Output the (x, y) coordinate of the center of the cell containing the given text.  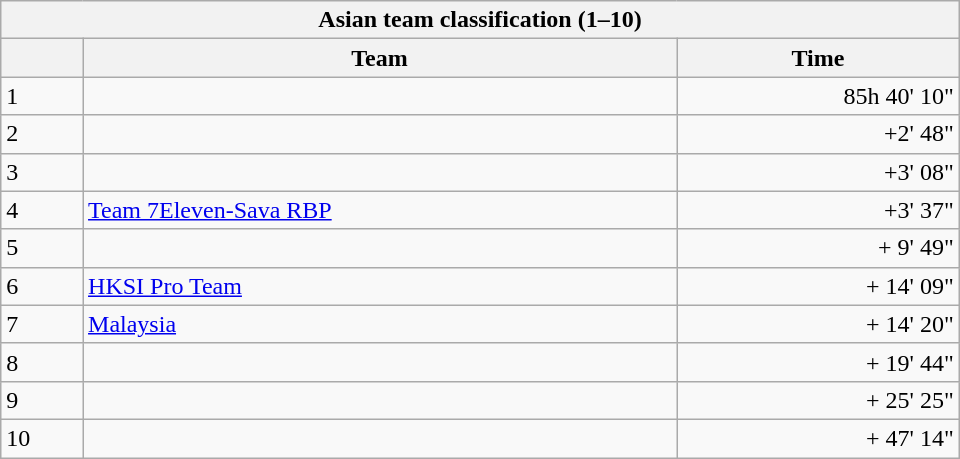
9 (42, 400)
2 (42, 134)
1 (42, 96)
+ 14' 09" (818, 286)
+2' 48" (818, 134)
HKSI Pro Team (380, 286)
Team (380, 58)
+ 9' 49" (818, 248)
Malaysia (380, 324)
Time (818, 58)
+ 25' 25" (818, 400)
+ 19' 44" (818, 362)
+ 47' 14" (818, 438)
4 (42, 210)
Asian team classification (1–10) (480, 20)
10 (42, 438)
7 (42, 324)
+3' 37" (818, 210)
5 (42, 248)
85h 40' 10" (818, 96)
+3' 08" (818, 172)
6 (42, 286)
Team 7Eleven-Sava RBP (380, 210)
8 (42, 362)
+ 14' 20" (818, 324)
3 (42, 172)
